Extract the (x, y) coordinate from the center of the cell holding the provided text.  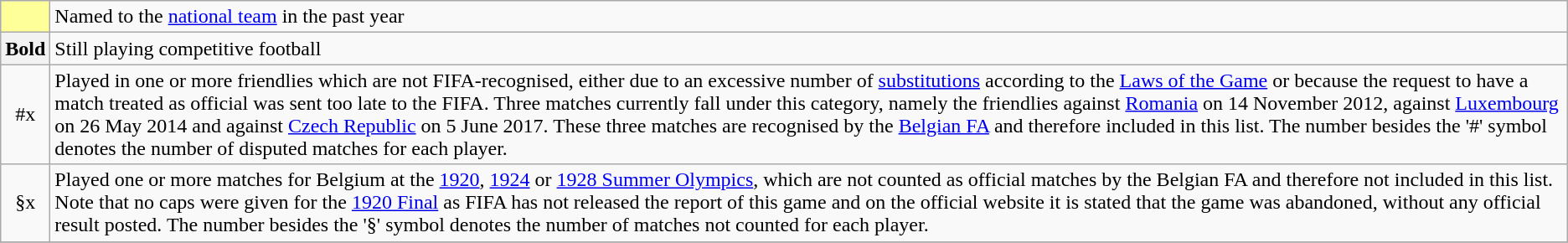
Bold (25, 49)
§x (25, 203)
#x (25, 114)
Named to the national team in the past year (809, 17)
Still playing competitive football (809, 49)
